Output the (X, Y) coordinate of the center of the cell containing the given text.  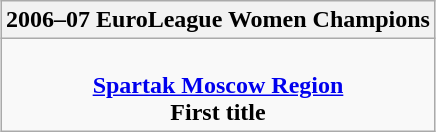
Spartak Moscow Region First title (218, 85)
2006–07 EuroLeague Women Champions (218, 20)
